Return the (X, Y) coordinate for the center point of the cell that contains the specified text.  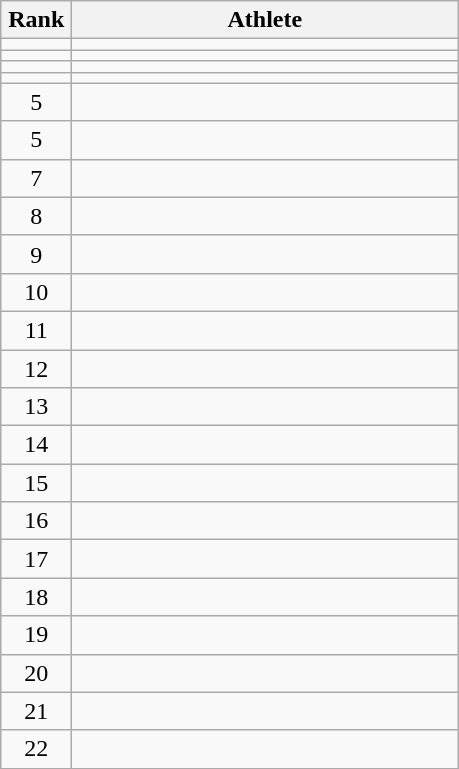
22 (36, 749)
18 (36, 597)
16 (36, 521)
19 (36, 635)
10 (36, 292)
8 (36, 216)
11 (36, 330)
7 (36, 178)
14 (36, 445)
Athlete (265, 20)
13 (36, 407)
Rank (36, 20)
21 (36, 711)
9 (36, 254)
15 (36, 483)
20 (36, 673)
12 (36, 369)
17 (36, 559)
